Extract the [x, y] coordinate from the center of the cell holding the provided text.  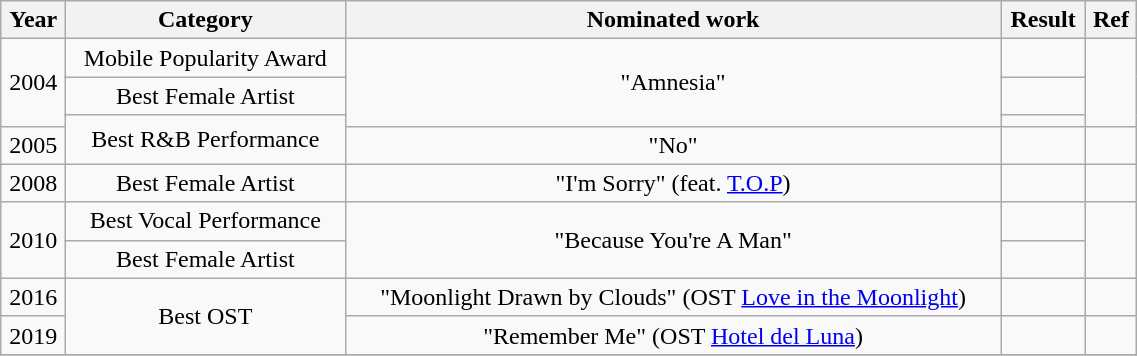
Nominated work [673, 20]
Best R&B Performance [206, 140]
2008 [34, 183]
"Moonlight Drawn by Clouds" (OST Love in the Moonlight) [673, 297]
Category [206, 20]
"Because You're A Man" [673, 240]
2016 [34, 297]
2010 [34, 240]
Ref [1111, 20]
2004 [34, 82]
"Amnesia" [673, 82]
2005 [34, 145]
"I'm Sorry" (feat. T.O.P) [673, 183]
Year [34, 20]
Best Vocal Performance [206, 221]
"No" [673, 145]
"Remember Me" (OST Hotel del Luna) [673, 335]
Best OST [206, 316]
Mobile Popularity Award [206, 58]
Result [1043, 20]
2019 [34, 335]
